Detect which cell encompasses the target text, then output its (X, Y) center coordinate. 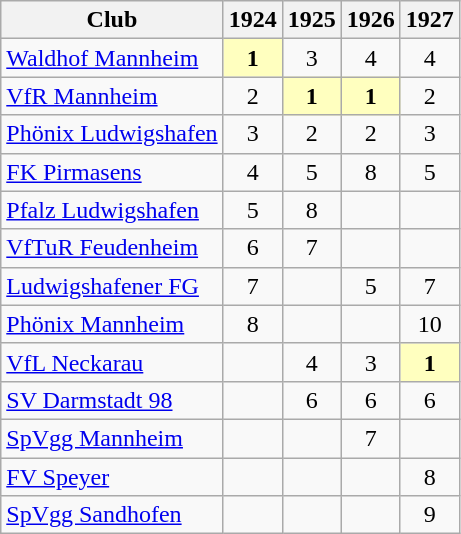
VfTuR Feudenheim (112, 248)
FK Pirmasens (112, 172)
10 (430, 324)
9 (430, 515)
Phönix Ludwigshafen (112, 134)
1925 (312, 20)
Waldhof Mannheim (112, 58)
Phönix Mannheim (112, 324)
1924 (252, 20)
SV Darmstadt 98 (112, 400)
Pfalz Ludwigshafen (112, 210)
1926 (370, 20)
SpVgg Mannheim (112, 438)
Ludwigshafener FG (112, 286)
VfL Neckarau (112, 362)
SpVgg Sandhofen (112, 515)
1927 (430, 20)
Club (112, 20)
FV Speyer (112, 477)
VfR Mannheim (112, 96)
